Extract the [X, Y] coordinate from the center of the cell holding the provided text.  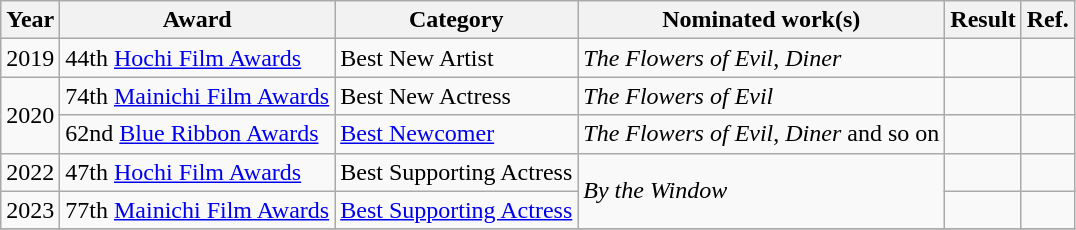
2023 [30, 210]
2022 [30, 172]
44th Hochi Film Awards [198, 58]
Award [198, 20]
Best New Artist [456, 58]
Best New Actress [456, 96]
Result [983, 20]
2020 [30, 115]
47th Hochi Film Awards [198, 172]
74th Mainichi Film Awards [198, 96]
2019 [30, 58]
Nominated work(s) [762, 20]
Best Newcomer [456, 134]
By the Window [762, 191]
The Flowers of Evil, Diner and so on [762, 134]
The Flowers of Evil, Diner [762, 58]
Year [30, 20]
Category [456, 20]
62nd Blue Ribbon Awards [198, 134]
77th Mainichi Film Awards [198, 210]
Ref. [1048, 20]
The Flowers of Evil [762, 96]
